Return the [X, Y] coordinate for the center point of the cell that contains the specified text.  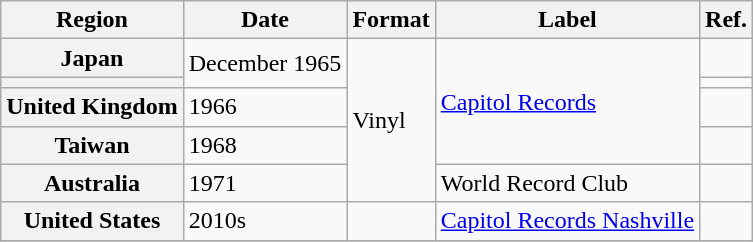
Label [567, 20]
Capitol Records Nashville [567, 221]
Region [92, 20]
Australia [92, 183]
Date [265, 20]
Japan [92, 58]
World Record Club [567, 183]
1968 [265, 145]
December 1965 [265, 64]
Capitol Records [567, 102]
United Kingdom [92, 107]
1971 [265, 183]
Taiwan [92, 145]
Format [391, 20]
United States [92, 221]
2010s [265, 221]
1966 [265, 107]
Vinyl [391, 120]
Ref. [726, 20]
